Find where the given text appears and provide that cell's center as (x, y) coordinate. 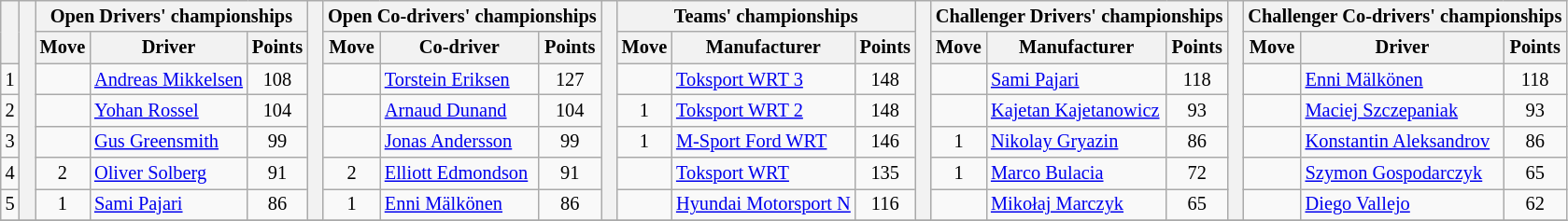
Nikolay Gryazin (1076, 142)
Toksport WRT 2 (764, 110)
Challenger Drivers' championships (1080, 16)
Elliott Edmondson (459, 173)
3 (10, 142)
Gus Greensmith (168, 142)
146 (885, 142)
127 (570, 79)
Teams' championships (766, 16)
Torstein Eriksen (459, 79)
62 (1535, 204)
Andreas Mikkelsen (168, 79)
Oliver Solberg (168, 173)
Toksport WRT (764, 173)
Konstantin Aleksandrov (1403, 142)
4 (10, 173)
Open Drivers' championships (172, 16)
Mikołaj Marczyk (1076, 204)
116 (885, 204)
Toksport WRT 3 (764, 79)
108 (277, 79)
Arnaud Dunand (459, 110)
Open Co-drivers' championships (461, 16)
135 (885, 173)
Maciej Szczepaniak (1403, 110)
72 (1197, 173)
Hyundai Motorsport N (764, 204)
Diego Vallejo (1403, 204)
M-Sport Ford WRT (764, 142)
Yohan Rossel (168, 110)
Marco Bulacia (1076, 173)
Jonas Andersson (459, 142)
Co-driver (459, 48)
Szymon Gospodarczyk (1403, 173)
Kajetan Kajetanowicz (1076, 110)
5 (10, 204)
Challenger Co-drivers' championships (1405, 16)
